Output the (x, y) coordinate of the center of the cell containing the given text.  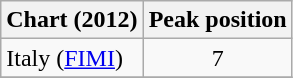
Italy (FIMI) (72, 58)
Peak position (218, 20)
7 (218, 58)
Chart (2012) (72, 20)
